Capture the cell that displays the provided text and extract its (x, y) central coordinate. 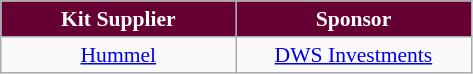
Sponsor (354, 19)
Hummel (118, 55)
Kit Supplier (118, 19)
DWS Investments (354, 55)
